Detect which cell encompasses the target text, then output its (x, y) center coordinate. 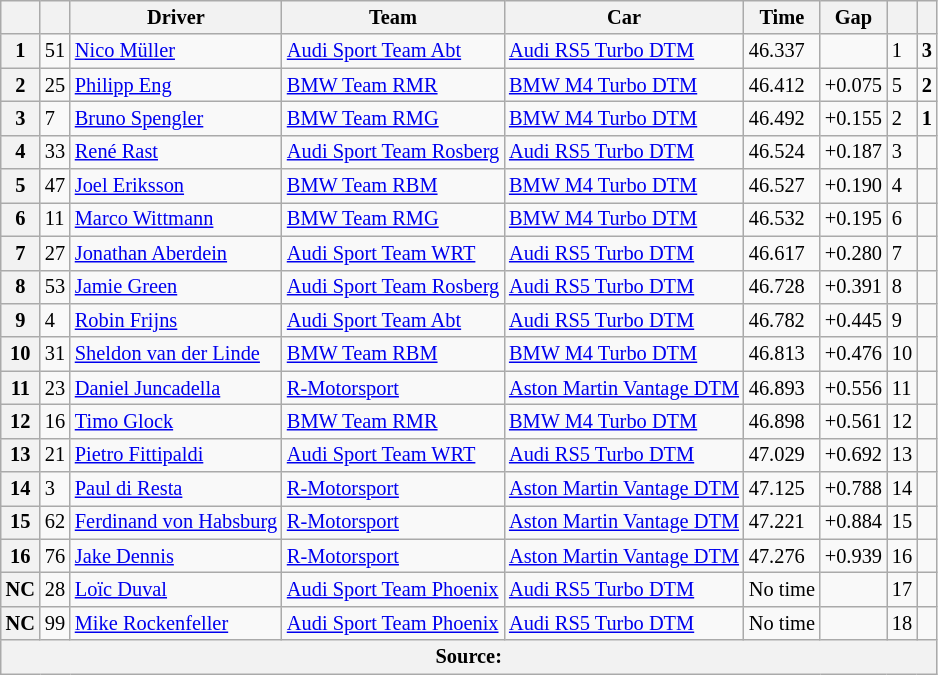
46.532 (782, 219)
+0.391 (854, 287)
+0.280 (854, 253)
46.617 (782, 253)
27 (55, 253)
+0.561 (854, 421)
René Rast (176, 152)
+0.476 (854, 354)
28 (55, 589)
47 (55, 186)
21 (55, 455)
Ferdinand von Habsburg (176, 522)
46.492 (782, 118)
46.898 (782, 421)
+0.190 (854, 186)
Philipp Eng (176, 85)
46.337 (782, 51)
47.276 (782, 556)
47.125 (782, 489)
Time (782, 17)
+0.692 (854, 455)
Loïc Duval (176, 589)
+0.445 (854, 320)
Gap (854, 17)
+0.939 (854, 556)
+0.195 (854, 219)
46.813 (782, 354)
62 (55, 522)
18 (902, 623)
Robin Frijns (176, 320)
Pietro Fittipaldi (176, 455)
53 (55, 287)
46.524 (782, 152)
Bruno Spengler (176, 118)
+0.788 (854, 489)
46.893 (782, 388)
Team (393, 17)
+0.884 (854, 522)
25 (55, 85)
Mike Rockenfeller (176, 623)
46.782 (782, 320)
Jake Dennis (176, 556)
46.527 (782, 186)
Jamie Green (176, 287)
33 (55, 152)
Daniel Juncadella (176, 388)
Car (624, 17)
46.728 (782, 287)
17 (902, 589)
47.029 (782, 455)
Source: (469, 657)
Sheldon van der Linde (176, 354)
Joel Eriksson (176, 186)
46.412 (782, 85)
Nico Müller (176, 51)
76 (55, 556)
+0.155 (854, 118)
+0.556 (854, 388)
Timo Glock (176, 421)
47.221 (782, 522)
51 (55, 51)
Marco Wittmann (176, 219)
Paul di Resta (176, 489)
Jonathan Aberdein (176, 253)
Driver (176, 17)
99 (55, 623)
+0.187 (854, 152)
31 (55, 354)
+0.075 (854, 85)
23 (55, 388)
